Search for the cell housing the specified text and yield its (X, Y) center coordinate. 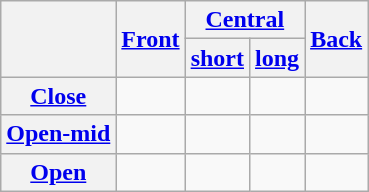
Central (244, 20)
Close (58, 96)
Open-mid (58, 134)
long (278, 58)
short (217, 58)
Back (336, 39)
Open (58, 172)
Front (150, 39)
